Find where the given text appears and provide that cell's center as (X, Y) coordinate. 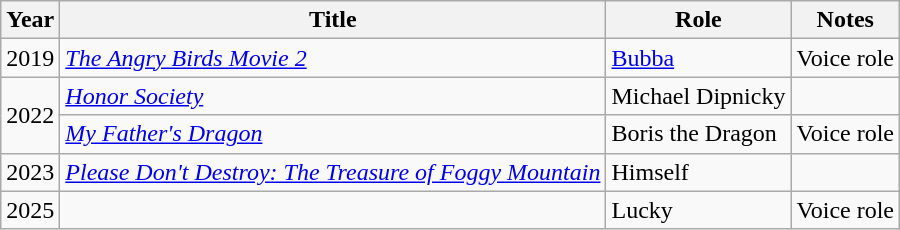
2025 (30, 210)
My Father's Dragon (333, 134)
Himself (698, 172)
Please Don't Destroy: The Treasure of Foggy Mountain (333, 172)
2022 (30, 115)
Michael Dipnicky (698, 96)
Lucky (698, 210)
Role (698, 20)
Year (30, 20)
2019 (30, 58)
Title (333, 20)
2023 (30, 172)
Bubba (698, 58)
Boris the Dragon (698, 134)
Notes (846, 20)
The Angry Birds Movie 2 (333, 58)
Honor Society (333, 96)
